Output the (x, y) coordinate of the center of the cell containing the given text.  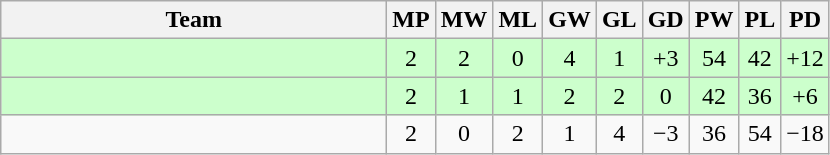
GL (619, 20)
GD (666, 20)
+6 (806, 96)
+12 (806, 58)
PL (760, 20)
Team (194, 20)
GW (570, 20)
PW (714, 20)
ML (518, 20)
−3 (666, 134)
−18 (806, 134)
PD (806, 20)
MP (411, 20)
+3 (666, 58)
MW (464, 20)
